Capture the cell that displays the provided text and extract its [x, y] central coordinate. 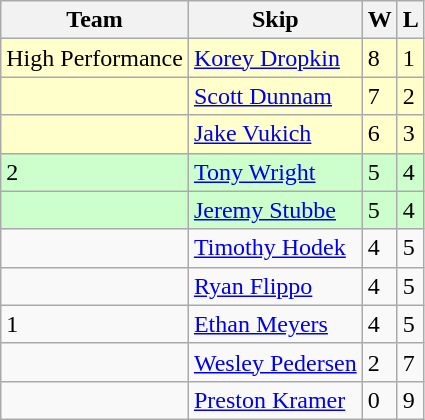
Ethan Meyers [275, 324]
Wesley Pedersen [275, 362]
W [380, 20]
Timothy Hodek [275, 248]
8 [380, 58]
6 [380, 134]
0 [380, 400]
Scott Dunnam [275, 96]
Tony Wright [275, 172]
Jake Vukich [275, 134]
High Performance [95, 58]
Korey Dropkin [275, 58]
Team [95, 20]
Preston Kramer [275, 400]
Ryan Flippo [275, 286]
Jeremy Stubbe [275, 210]
L [410, 20]
Skip [275, 20]
3 [410, 134]
9 [410, 400]
